Pinpoint the cell where the given text exists, returning its (x, y) midpoint coordinate. 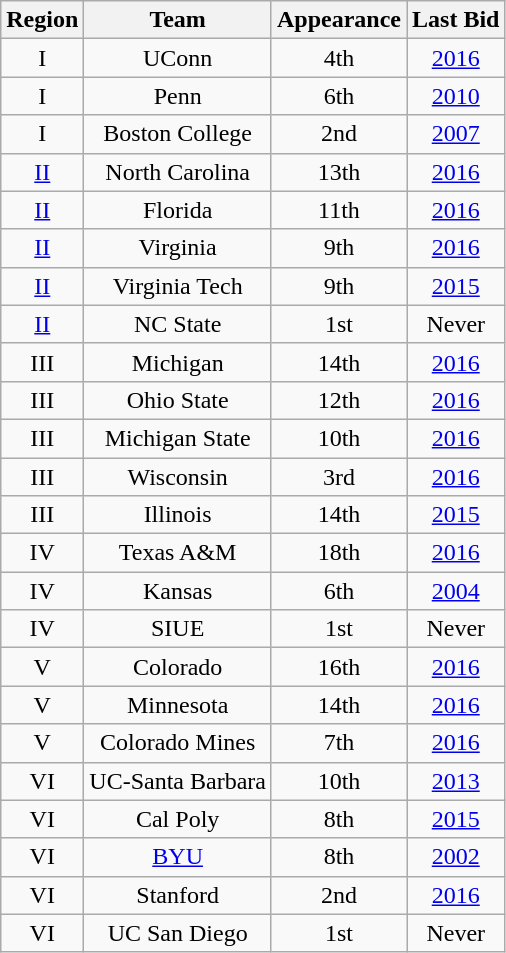
3rd (338, 477)
16th (338, 667)
North Carolina (178, 172)
Colorado Mines (178, 743)
2002 (456, 857)
18th (338, 553)
4th (338, 58)
Virginia Tech (178, 286)
Team (178, 20)
2007 (456, 134)
Michigan State (178, 438)
UC-Santa Barbara (178, 781)
Illinois (178, 515)
12th (338, 400)
Last Bid (456, 20)
UConn (178, 58)
UC San Diego (178, 933)
11th (338, 210)
Cal Poly (178, 819)
Ohio State (178, 400)
Wisconsin (178, 477)
Kansas (178, 591)
Virginia (178, 248)
2010 (456, 96)
Texas A&M (178, 553)
Minnesota (178, 705)
Boston College (178, 134)
SIUE (178, 629)
NC State (178, 324)
BYU (178, 857)
2004 (456, 591)
Stanford (178, 895)
Colorado (178, 667)
Penn (178, 96)
Michigan (178, 362)
Florida (178, 210)
7th (338, 743)
Appearance (338, 20)
2013 (456, 781)
Region (42, 20)
13th (338, 172)
